From the cell containing the given text, extract its center point as (x, y) coordinate. 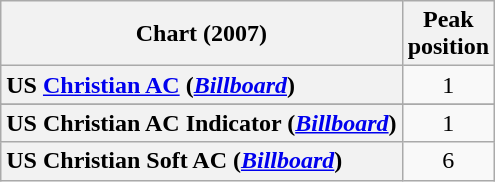
6 (448, 161)
Chart (2007) (202, 34)
US Christian AC Indicator (Billboard) (202, 123)
US Christian Soft AC (Billboard) (202, 161)
Peak position (448, 34)
US Christian AC (Billboard) (202, 85)
